Detect which cell encompasses the target text, then output its (x, y) center coordinate. 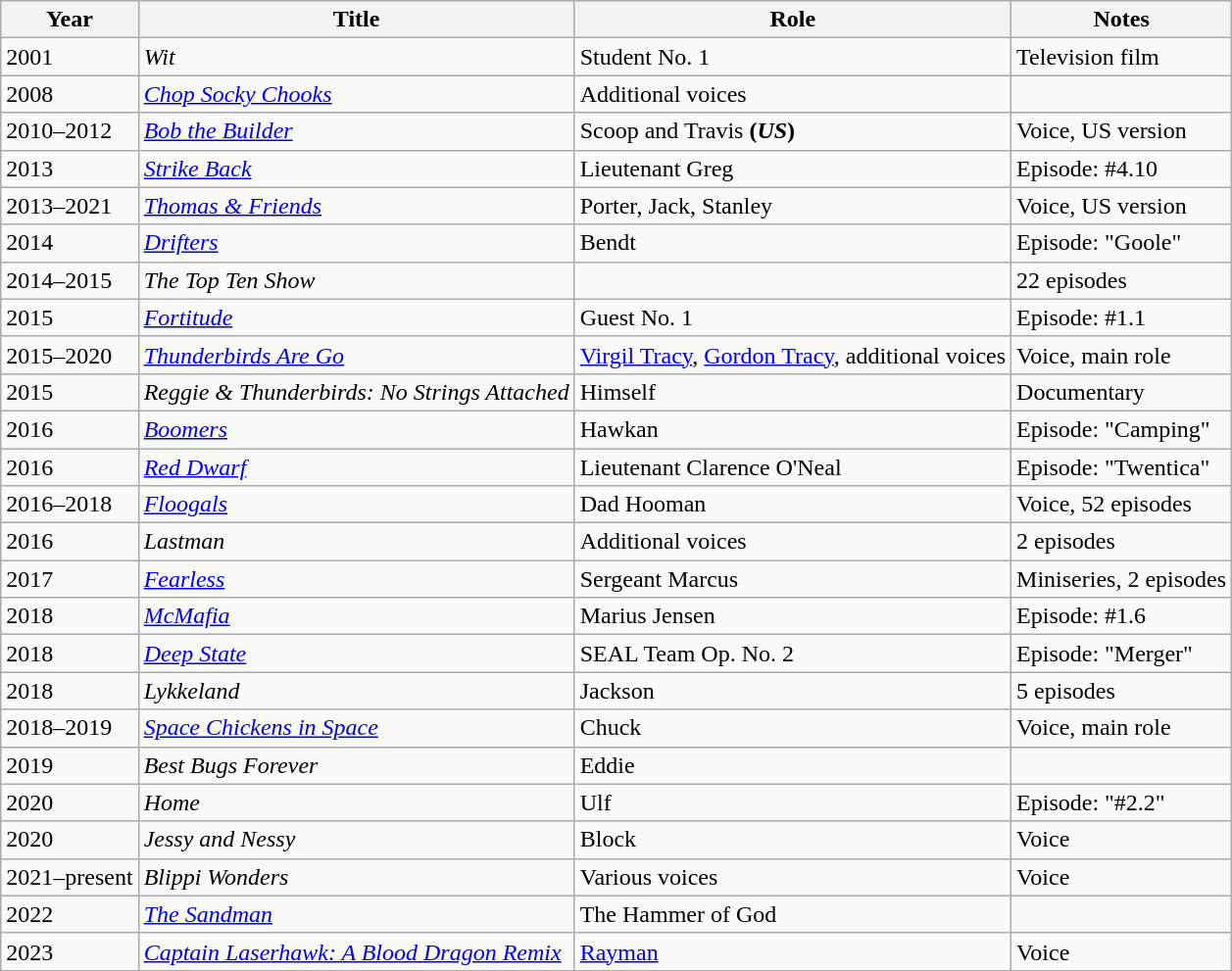
Home (357, 802)
Eddie (792, 765)
Thunderbirds Are Go (357, 355)
22 episodes (1121, 280)
Marius Jensen (792, 616)
Virgil Tracy, Gordon Tracy, additional voices (792, 355)
Drifters (357, 243)
2008 (70, 94)
Strike Back (357, 169)
Title (357, 20)
Notes (1121, 20)
Chuck (792, 728)
Reggie & Thunderbirds: No Strings Attached (357, 392)
2014–2015 (70, 280)
2014 (70, 243)
Bendt (792, 243)
Guest No. 1 (792, 317)
Episode: "Merger" (1121, 654)
Fearless (357, 579)
Space Chickens in Space (357, 728)
Floogals (357, 505)
McMafia (357, 616)
Thomas & Friends (357, 206)
Lastman (357, 542)
Chop Socky Chooks (357, 94)
Miniseries, 2 episodes (1121, 579)
Episode: "#2.2" (1121, 802)
Student No. 1 (792, 57)
Red Dwarf (357, 467)
2022 (70, 914)
Television film (1121, 57)
Blippi Wonders (357, 877)
2 episodes (1121, 542)
Various voices (792, 877)
2016–2018 (70, 505)
Deep State (357, 654)
5 episodes (1121, 691)
Wit (357, 57)
Jackson (792, 691)
2021–present (70, 877)
Episode: #1.1 (1121, 317)
The Top Ten Show (357, 280)
Dad Hooman (792, 505)
Lieutenant Clarence O'Neal (792, 467)
Lykkeland (357, 691)
Captain Laserhawk: A Blood Dragon Remix (357, 951)
Jessy and Nessy (357, 840)
Block (792, 840)
2013–2021 (70, 206)
Lieutenant Greg (792, 169)
The Sandman (357, 914)
Episode: "Camping" (1121, 429)
Himself (792, 392)
Boomers (357, 429)
Hawkan (792, 429)
Episode: #4.10 (1121, 169)
2017 (70, 579)
Episode: #1.6 (1121, 616)
The Hammer of God (792, 914)
Role (792, 20)
2015–2020 (70, 355)
SEAL Team Op. No. 2 (792, 654)
Best Bugs Forever (357, 765)
Rayman (792, 951)
Scoop and Travis (US) (792, 131)
2019 (70, 765)
Episode: "Twentica" (1121, 467)
2013 (70, 169)
Ulf (792, 802)
2023 (70, 951)
Fortitude (357, 317)
Documentary (1121, 392)
2010–2012 (70, 131)
Sergeant Marcus (792, 579)
2001 (70, 57)
Porter, Jack, Stanley (792, 206)
Voice, 52 episodes (1121, 505)
Bob the Builder (357, 131)
Year (70, 20)
2018–2019 (70, 728)
Episode: "Goole" (1121, 243)
